Return the (x, y) coordinate for the center point of the cell that contains the specified text.  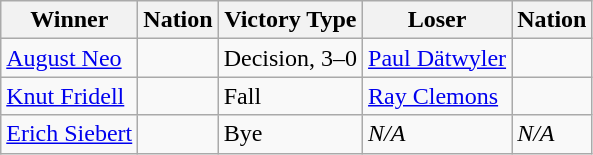
Bye (290, 134)
Victory Type (290, 20)
Decision, 3–0 (290, 58)
Knut Fridell (70, 96)
Loser (438, 20)
Erich Siebert (70, 134)
Paul Dätwyler (438, 58)
August Neo (70, 58)
Ray Clemons (438, 96)
Fall (290, 96)
Winner (70, 20)
